Locate the cell with the specified text and output its (x, y) center coordinate. 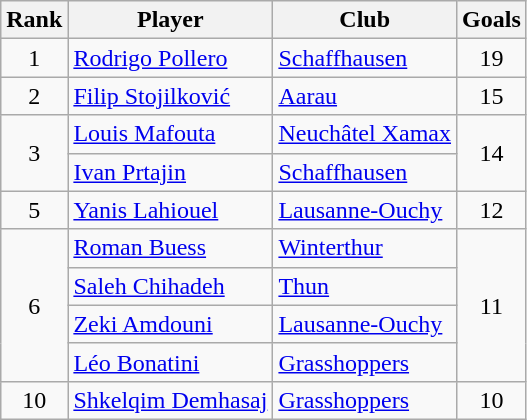
14 (492, 153)
Winterthur (365, 248)
11 (492, 305)
1 (34, 58)
Léo Bonatini (170, 362)
Saleh Chihadeh (170, 286)
Neuchâtel Xamax (365, 134)
Shkelqim Demhasaj (170, 400)
Club (365, 20)
Zeki Amdouni (170, 324)
Thun (365, 286)
Louis Mafouta (170, 134)
Roman Buess (170, 248)
Filip Stojilković (170, 96)
Rank (34, 20)
3 (34, 153)
5 (34, 210)
Rodrigo Pollero (170, 58)
Player (170, 20)
Aarau (365, 96)
Goals (492, 20)
2 (34, 96)
15 (492, 96)
19 (492, 58)
12 (492, 210)
Ivan Prtajin (170, 172)
Yanis Lahiouel (170, 210)
6 (34, 305)
